Capture the cell that displays the provided text and extract its [x, y] central coordinate. 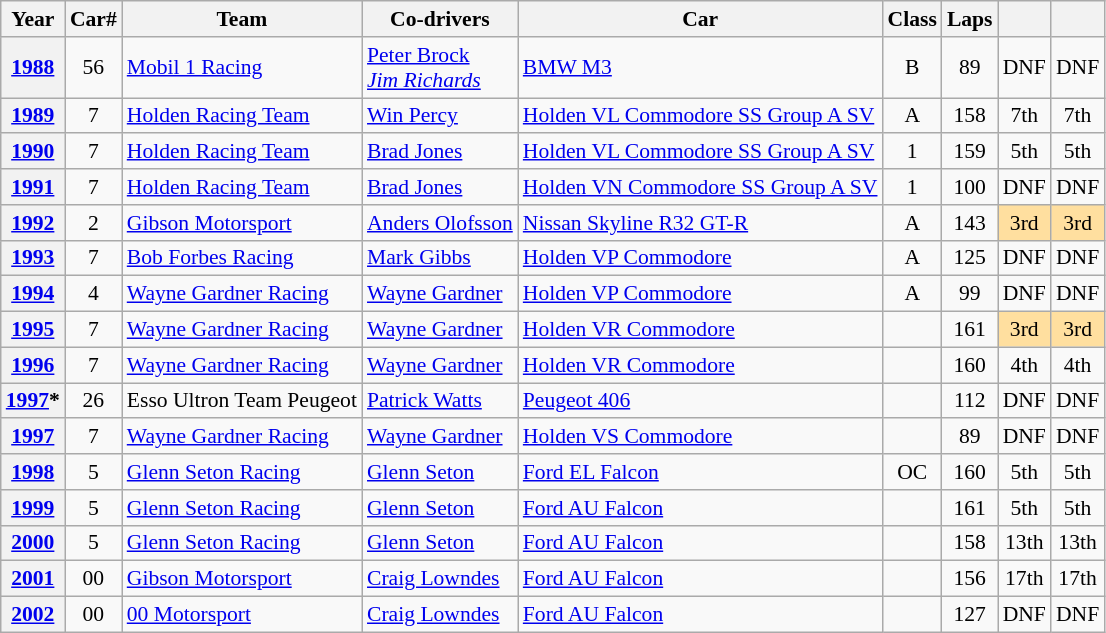
1997* [33, 401]
Esso Ultron Team Peugeot [242, 401]
112 [970, 401]
BMW M3 [700, 68]
OC [912, 472]
Co-drivers [440, 19]
Class [912, 19]
Mark Gibbs [440, 258]
1999 [33, 508]
00 Motorsport [242, 615]
2000 [33, 543]
2001 [33, 579]
Holden VS Commodore [700, 437]
Peter Brock Jim Richards [440, 68]
1994 [33, 294]
56 [94, 68]
1996 [33, 365]
Holden VN Commodore SS Group A SV [700, 187]
Year [33, 19]
1988 [33, 68]
1998 [33, 472]
2 [94, 223]
Nissan Skyline R32 GT-R [700, 223]
Car [700, 19]
143 [970, 223]
Car# [94, 19]
127 [970, 615]
1997 [33, 437]
125 [970, 258]
B [912, 68]
1991 [33, 187]
1989 [33, 116]
2002 [33, 615]
Peugeot 406 [700, 401]
Mobil 1 Racing [242, 68]
156 [970, 579]
Team [242, 19]
Laps [970, 19]
Anders Olofsson [440, 223]
Win Percy [440, 116]
1993 [33, 258]
Bob Forbes Racing [242, 258]
Ford EL Falcon [700, 472]
26 [94, 401]
4 [94, 294]
1992 [33, 223]
100 [970, 187]
Patrick Watts [440, 401]
1995 [33, 330]
159 [970, 152]
99 [970, 294]
1990 [33, 152]
